For the text-containing cell, return its midpoint in [x, y] coordinate format. 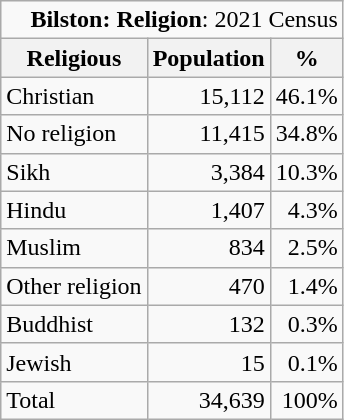
Other religion [74, 286]
Total [74, 400]
132 [208, 324]
Population [208, 58]
4.3% [306, 210]
Bilston: Religion: 2021 Census [172, 20]
10.3% [306, 172]
Religious [74, 58]
34.8% [306, 134]
No religion [74, 134]
Hindu [74, 210]
2.5% [306, 248]
0.1% [306, 362]
% [306, 58]
Buddhist [74, 324]
46.1% [306, 96]
Jewish [74, 362]
Sikh [74, 172]
0.3% [306, 324]
Muslim [74, 248]
1,407 [208, 210]
15 [208, 362]
100% [306, 400]
1.4% [306, 286]
15,112 [208, 96]
34,639 [208, 400]
11,415 [208, 134]
3,384 [208, 172]
834 [208, 248]
470 [208, 286]
Christian [74, 96]
